Scan for the cell matching the given text and deliver its [X, Y] coordinate at center. 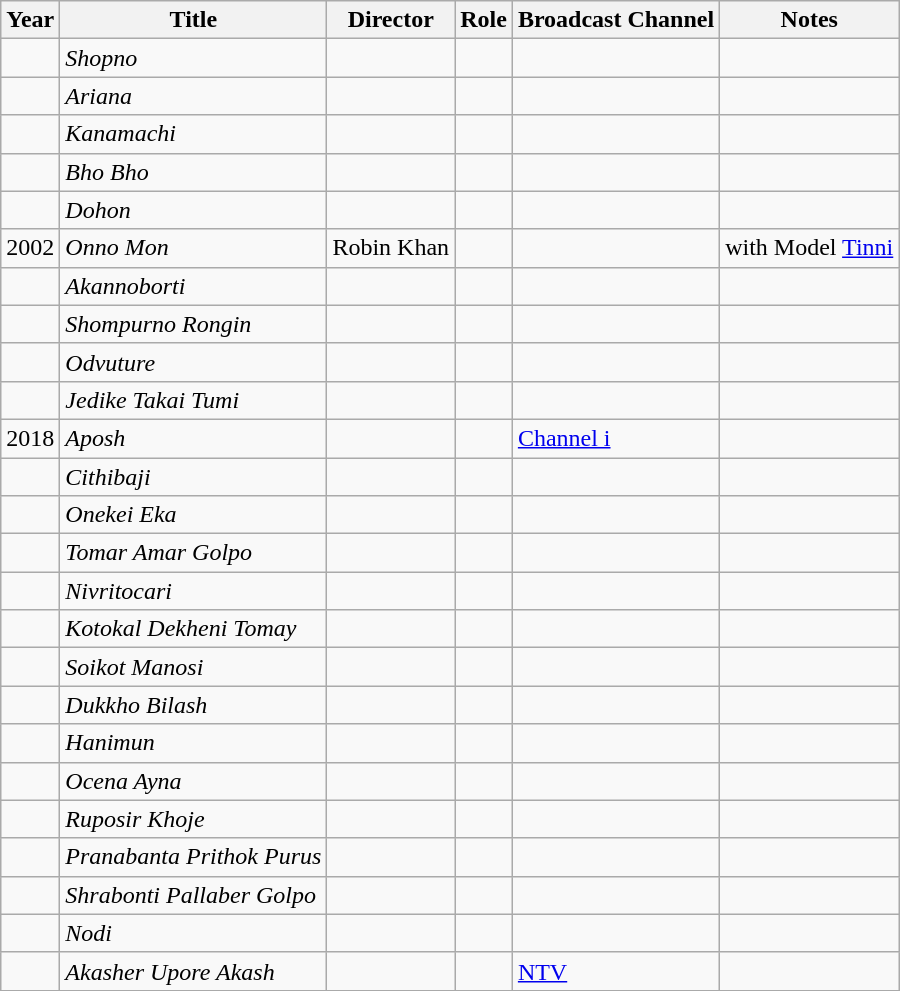
Kotokal Dekheni Tomay [194, 629]
Jedike Takai Tumi [194, 400]
Ocena Ayna [194, 781]
with Model Tinni [810, 248]
Onekei Eka [194, 515]
Ruposir Khoje [194, 819]
Dohon [194, 210]
Shompurno Rongin [194, 324]
Onno Mon [194, 248]
Shopno [194, 58]
Soikot Manosi [194, 667]
Akasher Upore Akash [194, 971]
Pranabanta Prithok Purus [194, 857]
Nivritocari [194, 591]
Title [194, 20]
Cithibaji [194, 477]
Tomar Amar Golpo [194, 553]
Channel i [616, 438]
Odvuture [194, 362]
Akannoborti [194, 286]
Role [484, 20]
Notes [810, 20]
Bho Bho [194, 172]
Year [30, 20]
NTV [616, 971]
2002 [30, 248]
2018 [30, 438]
Nodi [194, 933]
Broadcast Channel [616, 20]
Director [391, 20]
Robin Khan [391, 248]
Kanamachi [194, 134]
Hanimun [194, 743]
Aposh [194, 438]
Shrabonti Pallaber Golpo [194, 895]
Ariana [194, 96]
Dukkho Bilash [194, 705]
